Determine the (x, y) coordinate at the center of the cell enclosing the given text.  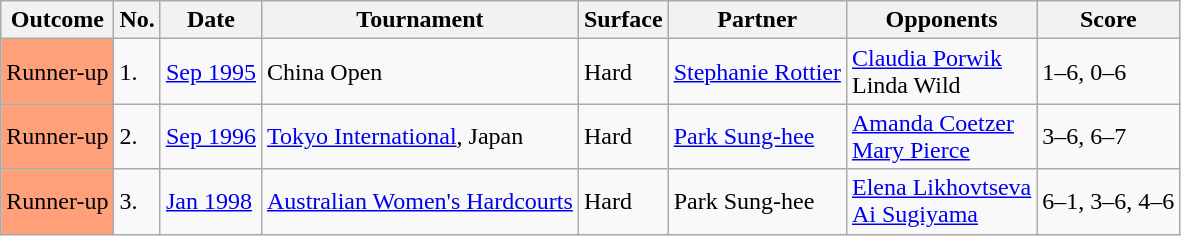
6–1, 3–6, 4–6 (1108, 202)
Jan 1998 (210, 202)
Outcome (58, 20)
China Open (420, 72)
Amanda Coetzer Mary Pierce (941, 136)
Date (210, 20)
1–6, 0–6 (1108, 72)
Surface (623, 20)
Score (1108, 20)
Tokyo International, Japan (420, 136)
1. (137, 72)
3–6, 6–7 (1108, 136)
Claudia Porwik Linda Wild (941, 72)
Sep 1995 (210, 72)
Sep 1996 (210, 136)
Opponents (941, 20)
No. (137, 20)
3. (137, 202)
Stephanie Rottier (757, 72)
Partner (757, 20)
Tournament (420, 20)
Australian Women's Hardcourts (420, 202)
Elena Likhovtseva Ai Sugiyama (941, 202)
2. (137, 136)
